Scan for the cell matching the given text and deliver its [X, Y] coordinate at center. 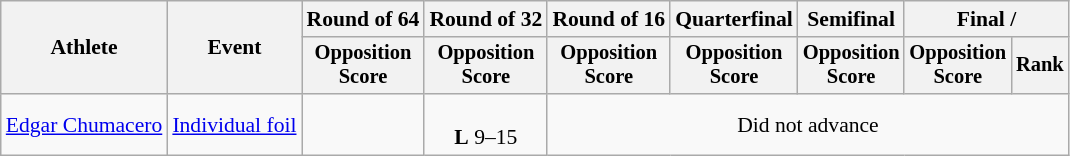
Round of 16 [608, 19]
Event [234, 48]
Individual foil [234, 124]
Final / [986, 19]
Quarterfinal [734, 19]
Round of 32 [486, 19]
Edgar Chumacero [84, 124]
Rank [1040, 66]
Athlete [84, 48]
L 9–15 [486, 124]
Semifinal [852, 19]
Round of 64 [364, 19]
Did not advance [808, 124]
